Search for the cell housing the specified text and yield its (X, Y) center coordinate. 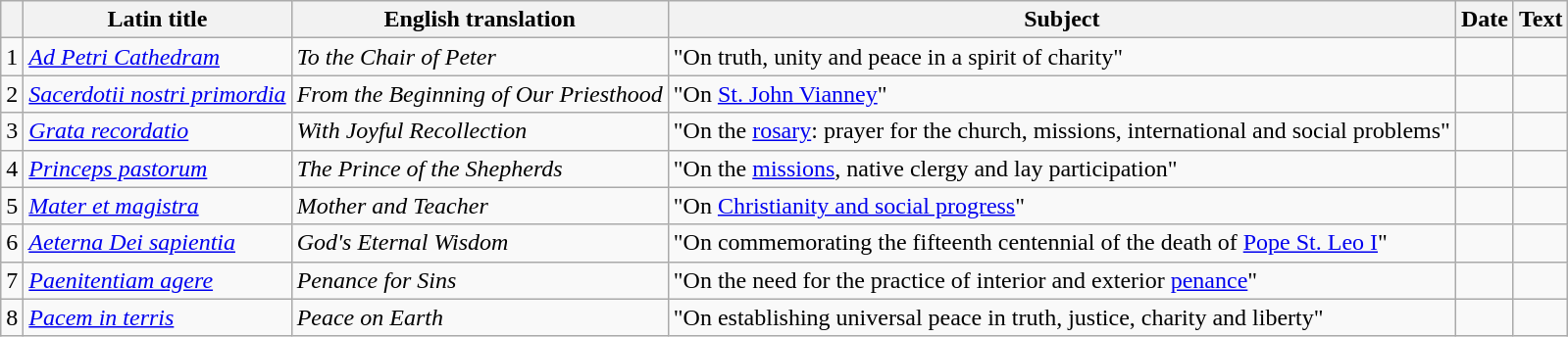
5 (12, 206)
Date (1485, 20)
7 (12, 280)
3 (12, 131)
Subject (1061, 20)
6 (12, 243)
Latin title (157, 20)
Aeterna Dei sapientia (157, 243)
"On truth, unity and peace in a spirit of charity" (1061, 57)
From the Beginning of Our Priesthood (480, 94)
1 (12, 57)
Mother and Teacher (480, 206)
Sacerdotii nostri primordia (157, 94)
Penance for Sins (480, 280)
Text (1541, 20)
"On establishing universal peace in truth, justice, charity and liberty" (1061, 317)
Pacem in terris (157, 317)
With Joyful Recollection (480, 131)
Mater et magistra (157, 206)
"On the missions, native clergy and lay participation" (1061, 168)
Peace on Earth (480, 317)
Ad Petri Cathedram (157, 57)
"On the rosary: prayer for the church, missions, international and social problems" (1061, 131)
"On Christianity and social progress" (1061, 206)
Grata recordatio (157, 131)
4 (12, 168)
The Prince of the Shepherds (480, 168)
English translation (480, 20)
God's Eternal Wisdom (480, 243)
Princeps pastorum (157, 168)
8 (12, 317)
2 (12, 94)
Paenitentiam agere (157, 280)
"On St. John Vianney" (1061, 94)
To the Chair of Peter (480, 57)
"On commemorating the fifteenth centennial of the death of Pope St. Leo I" (1061, 243)
"On the need for the practice of interior and exterior penance" (1061, 280)
